Extract the (X, Y) coordinate from the center of the cell holding the provided text.  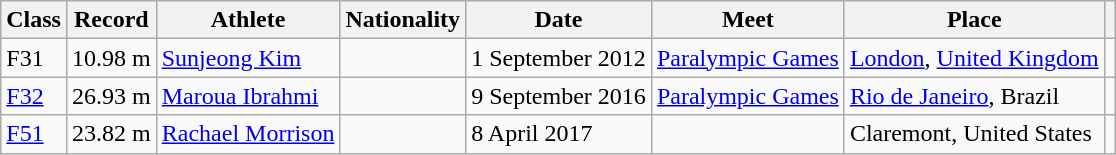
Maroua Ibrahmi (248, 96)
Athlete (248, 20)
9 September 2016 (559, 96)
F32 (34, 96)
26.93 m (111, 96)
Place (974, 20)
Nationality (403, 20)
Claremont, United States (974, 134)
London, United Kingdom (974, 58)
Meet (748, 20)
Rio de Janeiro, Brazil (974, 96)
Rachael Morrison (248, 134)
F31 (34, 58)
Record (111, 20)
F51 (34, 134)
Class (34, 20)
Date (559, 20)
23.82 m (111, 134)
10.98 m (111, 58)
1 September 2012 (559, 58)
8 April 2017 (559, 134)
Sunjeong Kim (248, 58)
